For the text-containing cell, return its midpoint in (x, y) coordinate format. 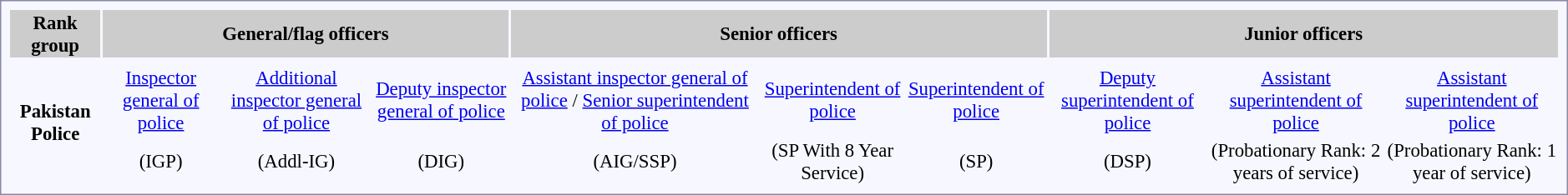
(DSP) (1127, 162)
(Addl-IG) (296, 162)
Inspector general of police (160, 100)
Deputy superintendent of police (1127, 100)
General/flag officers (306, 33)
(SP) (977, 162)
Junior officers (1303, 33)
(Probationary Rank: 1 year of service) (1472, 162)
Assistant inspector general of police / Senior superintendent of police (635, 100)
Senior officers (779, 33)
(Probationary Rank: 2 years of service) (1296, 162)
(SP With 8 Year Service) (832, 162)
(IGP) (160, 162)
Pakistan Police (55, 122)
(AIG/SSP) (635, 162)
Deputy inspector general of police (441, 100)
(DIG) (441, 162)
Rank group (55, 33)
Additional inspector general of police (296, 100)
